Capture the cell that displays the provided text and extract its [x, y] central coordinate. 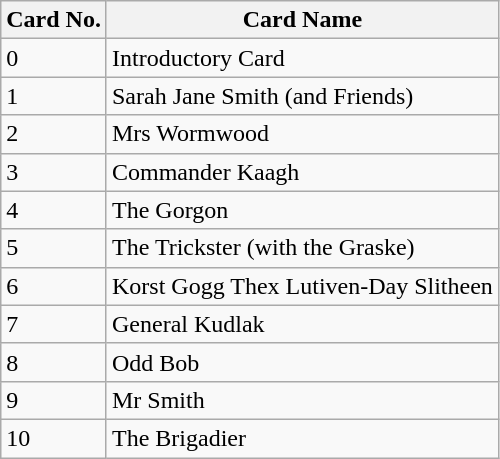
5 [54, 248]
Mr Smith [302, 400]
0 [54, 58]
8 [54, 362]
Card Name [302, 20]
Commander Kaagh [302, 172]
The Trickster (with the Graske) [302, 248]
2 [54, 134]
Mrs Wormwood [302, 134]
7 [54, 324]
Card No. [54, 20]
The Brigadier [302, 438]
9 [54, 400]
6 [54, 286]
General Kudlak [302, 324]
10 [54, 438]
Introductory Card [302, 58]
Odd Bob [302, 362]
1 [54, 96]
4 [54, 210]
3 [54, 172]
The Gorgon [302, 210]
Sarah Jane Smith (and Friends) [302, 96]
Korst Gogg Thex Lutiven-Day Slitheen [302, 286]
